Return the (X, Y) coordinate for the center point of the cell that contains the specified text.  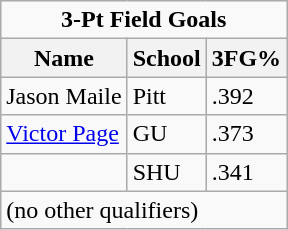
3-Pt Field Goals (144, 20)
(no other qualifiers) (144, 210)
.341 (246, 172)
School (166, 58)
Jason Maile (64, 96)
Pitt (166, 96)
Victor Page (64, 134)
3FG% (246, 58)
GU (166, 134)
.392 (246, 96)
Name (64, 58)
.373 (246, 134)
SHU (166, 172)
